Pinpoint the cell where the given text exists, returning its [x, y] midpoint coordinate. 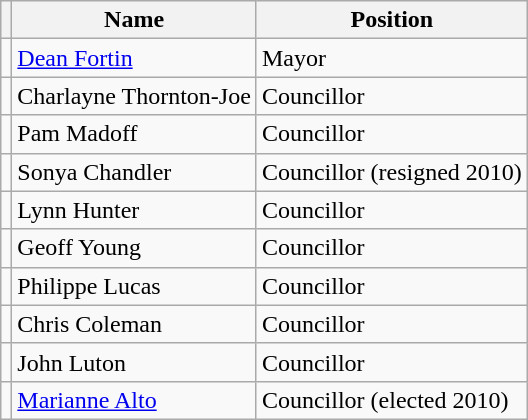
Position [392, 20]
Mayor [392, 58]
Name [134, 20]
Lynn Hunter [134, 210]
Philippe Lucas [134, 286]
Marianne Alto [134, 400]
Councillor (resigned 2010) [392, 172]
Pam Madoff [134, 134]
John Luton [134, 362]
Councillor (elected 2010) [392, 400]
Chris Coleman [134, 324]
Charlayne Thornton-Joe [134, 96]
Sonya Chandler [134, 172]
Geoff Young [134, 248]
Dean Fortin [134, 58]
